For the text-containing cell, return its midpoint in [x, y] coordinate format. 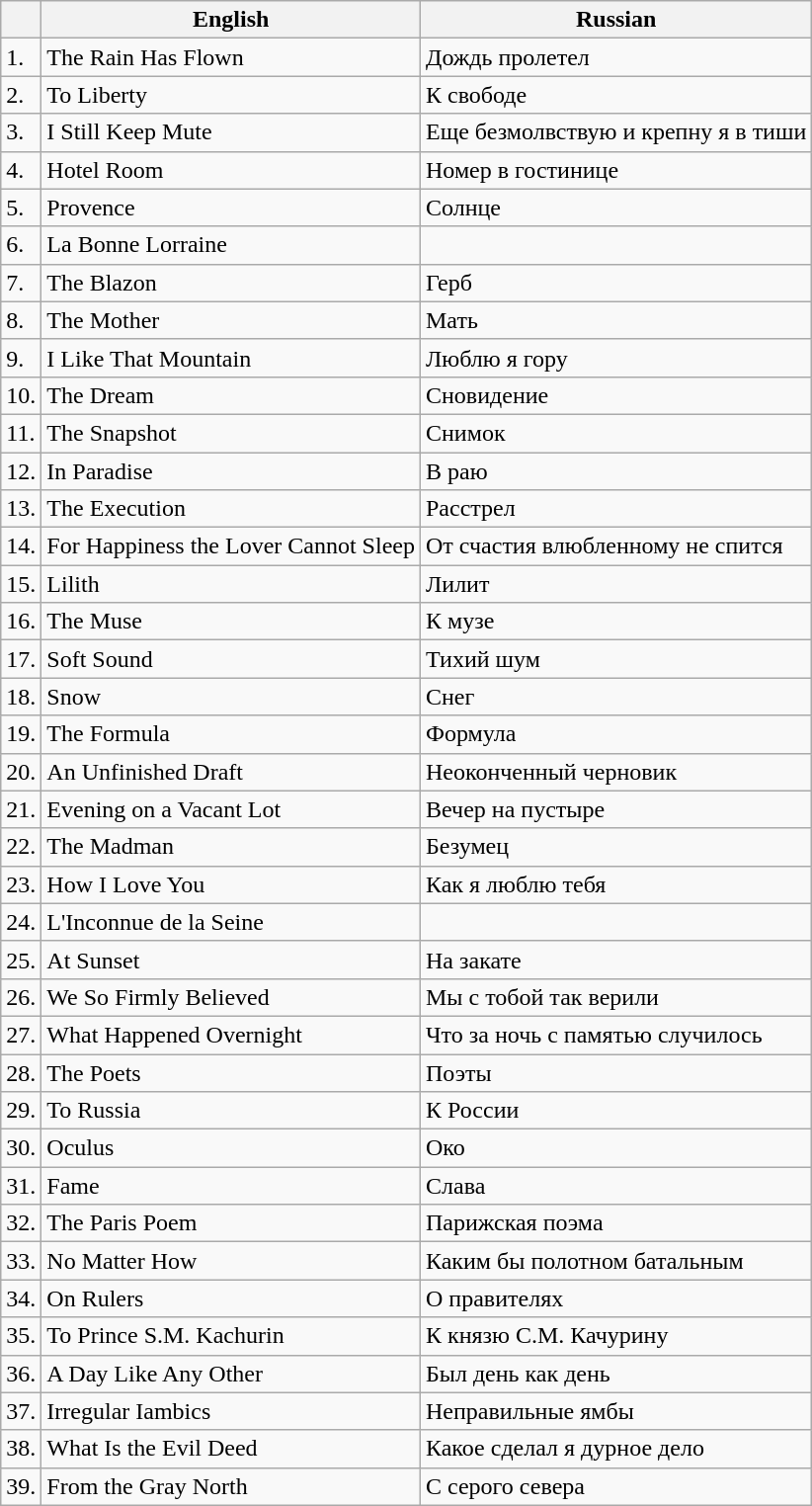
The Snapshot [231, 433]
To Liberty [231, 95]
О правителях [615, 1298]
Поэты [615, 1072]
On Rulers [231, 1298]
39. [22, 1486]
Снег [615, 697]
I Like That Mountain [231, 358]
The Execution [231, 509]
4. [22, 170]
To Russia [231, 1111]
Вечер на пустыре [615, 809]
20. [22, 772]
Парижская поэма [615, 1223]
31. [22, 1186]
Что за ночь с памятью случилось [615, 1035]
3. [22, 132]
1. [22, 57]
La Bonne Lorraine [231, 245]
18. [22, 697]
На закате [615, 960]
23. [22, 884]
Дождь пролетел [615, 57]
К России [615, 1111]
Lilith [231, 584]
32. [22, 1223]
7. [22, 283]
How I Love You [231, 884]
Каким бы полотном батальным [615, 1261]
В раю [615, 471]
What Happened Overnight [231, 1035]
Russian [615, 20]
An Unfinished Draft [231, 772]
8. [22, 320]
28. [22, 1072]
For Happiness the Lover Cannot Sleep [231, 546]
Soft Sound [231, 659]
10. [22, 395]
24. [22, 922]
2. [22, 95]
33. [22, 1261]
35. [22, 1336]
Еще безмолвствую и крепну я в тиши [615, 132]
We So Firmly Believed [231, 997]
Мать [615, 320]
Oculus [231, 1148]
English [231, 20]
30. [22, 1148]
Слава [615, 1186]
9. [22, 358]
К князю С.М. Качурину [615, 1336]
To Prince S.M. Kachurin [231, 1336]
38. [22, 1449]
Око [615, 1148]
16. [22, 622]
12. [22, 471]
Неоконченный черновик [615, 772]
13. [22, 509]
Snow [231, 697]
Как я люблю тебя [615, 884]
The Formula [231, 734]
The Paris Poem [231, 1223]
21. [22, 809]
Номер в гостинице [615, 170]
Герб [615, 283]
11. [22, 433]
From the Gray North [231, 1486]
L'Inconnue de la Seine [231, 922]
The Muse [231, 622]
Расстрел [615, 509]
Безумец [615, 847]
The Poets [231, 1072]
14. [22, 546]
27. [22, 1035]
Снимок [615, 433]
От счастия влюбленному не спится [615, 546]
Какое сделал я дурное дело [615, 1449]
The Dream [231, 395]
36. [22, 1374]
Provence [231, 208]
In Paradise [231, 471]
Солнце [615, 208]
I Still Keep Mute [231, 132]
At Sunset [231, 960]
Неправильные ямбы [615, 1411]
The Blazon [231, 283]
No Matter How [231, 1261]
34. [22, 1298]
A Day Like Any Other [231, 1374]
Мы с тобой так верили [615, 997]
Люблю я гору [615, 358]
19. [22, 734]
26. [22, 997]
Был день как день [615, 1374]
5. [22, 208]
6. [22, 245]
37. [22, 1411]
Тихий шум [615, 659]
Fame [231, 1186]
К свободе [615, 95]
The Rain Has Flown [231, 57]
Лилит [615, 584]
What Is the Evil Deed [231, 1449]
Irregular Iambics [231, 1411]
The Madman [231, 847]
К музе [615, 622]
17. [22, 659]
The Mother [231, 320]
Сновидение [615, 395]
22. [22, 847]
29. [22, 1111]
25. [22, 960]
С серого севера [615, 1486]
Evening on a Vacant Lot [231, 809]
Формула [615, 734]
15. [22, 584]
Hotel Room [231, 170]
